Locate the cell with the specified text and output its [X, Y] center coordinate. 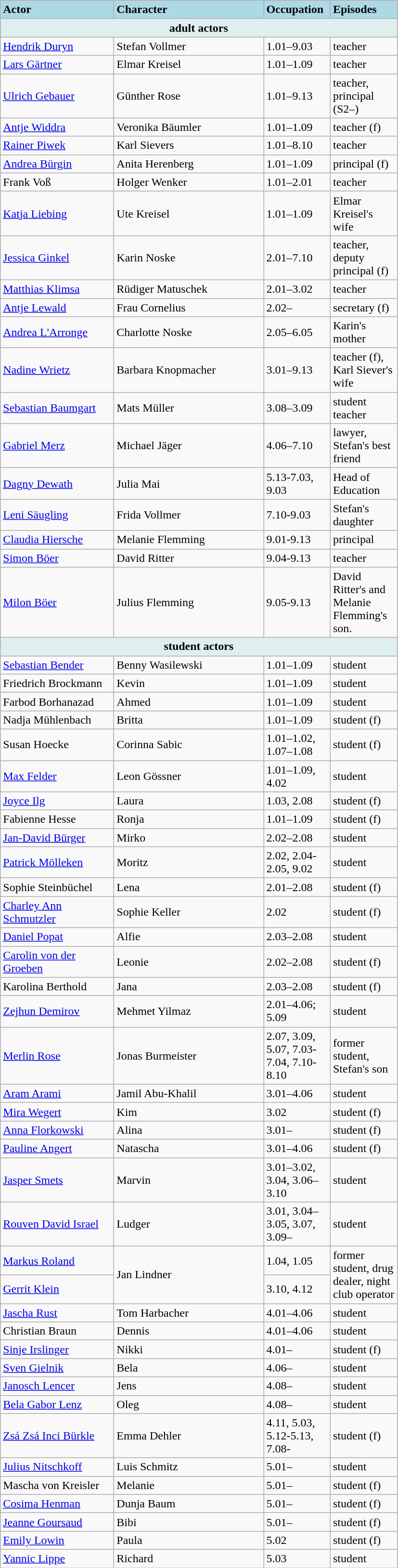
3.08–3.09 [297, 408]
Frau Cornelius [189, 308]
Corinna Sabic [189, 744]
Kim [189, 1112]
Lars Gärtner [57, 65]
Emily Lowin [57, 1540]
Kevin [189, 683]
Melanie Flemming [189, 540]
lawyer, Stefan's best friend [364, 446]
Alina [189, 1130]
David Ritter's and Melanie Flemming's son. [364, 602]
Ahmed [189, 701]
Merlin Rose [57, 1055]
1.01–2.01 [297, 182]
5.02 [297, 1540]
Stefan Vollmer [189, 46]
Elmar Kreisel's wife [364, 213]
4.11, 5.03, 5.12-5.13, 7.08- [297, 1436]
Rouven David Israel [57, 1224]
Ute Kreisel [189, 213]
Occupation [297, 10]
Bela [189, 1368]
Frida Vollmer [189, 515]
Jascha Rust [57, 1313]
9.05-9.13 [297, 602]
Aram Arami [57, 1093]
Anita Herenberg [189, 164]
Jens [189, 1386]
Sven Gielnik [57, 1368]
2.01–4.06; 5.09 [297, 1011]
Patrick Mölleken [57, 863]
Mascha von Kreisler [57, 1485]
3.01– [297, 1130]
Antje Widdra [57, 127]
Moritz [189, 863]
Dennis [189, 1331]
Jeanne Goursaud [57, 1522]
adult actors [199, 28]
Luis Schmitz [189, 1467]
Nadja Mühlenbach [57, 720]
Jessica Ginkel [57, 258]
Mira Wegert [57, 1112]
Nadine Wrietz [57, 370]
3.02 [297, 1112]
Ludger [189, 1224]
former student, Stefan's son [364, 1055]
Matthias Klimsa [57, 289]
Jasper Smets [57, 1179]
Charlotte Noske [189, 332]
4.06–7.10 [297, 446]
Rainer Piwek [57, 145]
Leni Säugling [57, 515]
Pauline Angert [57, 1148]
Susan Hoecke [57, 744]
2.02 [297, 912]
Dagny Dewath [57, 483]
Joyce Ilg [57, 801]
9.01-9.13 [297, 540]
teacher (f) [364, 127]
2.02, 2.04-2.05, 9.02 [297, 863]
Anna Florkowski [57, 1130]
Leonie [189, 962]
1.01–9.13 [297, 96]
4.01– [297, 1349]
3.01–3.02, 3.04, 3.06–3.10 [297, 1179]
Frank Voß [57, 182]
Karin Noske [189, 258]
Janosch Lencer [57, 1386]
Milon Böer [57, 602]
2.05–6.05 [297, 332]
David Ritter [189, 558]
Sophie Keller [189, 912]
Fabienne Hesse [57, 819]
Character [189, 10]
1.01–8.10 [297, 145]
Natascha [189, 1148]
Simon Böer [57, 558]
Bibi [189, 1522]
Jan-David Bürger [57, 838]
Dunja Baum [189, 1503]
Gabriel Merz [57, 446]
Alfie [189, 937]
2.01–3.02 [297, 289]
Julius Nitschkoff [57, 1467]
Andrea Bürgin [57, 164]
student actors [199, 647]
Mats Müller [189, 408]
Claudia Hiersche [57, 540]
Katja Liebing [57, 213]
principal (f) [364, 164]
Markus Roland [57, 1261]
Emma Dehler [189, 1436]
Jan Lindner [189, 1275]
Julius Flemming [189, 602]
Stefan's daughter [364, 515]
9.04-9.13 [297, 558]
Julia Mai [189, 483]
teacher, principal (S2–) [364, 96]
student teacher [364, 408]
Veronika Bäumler [189, 127]
Christian Braun [57, 1331]
1.04, 1.05 [297, 1261]
Michael Jäger [189, 446]
Ronja [189, 819]
1.03, 2.08 [297, 801]
teacher (f), Karl Siever's wife [364, 370]
Sebastian Bender [57, 665]
Farbod Borhanazad [57, 701]
2.01–2.08 [297, 887]
Laura [189, 801]
Leon Gössner [189, 776]
2.02– [297, 308]
Charley Ann Schmutzler [57, 912]
1.01–1.02, 1.07–1.08 [297, 744]
Marvin [189, 1179]
Holger Wenker [189, 182]
Jamil Abu-Khalil [189, 1093]
2.07, 3.09, 5.07, 7.03-7.04, 7.10-8.10 [297, 1055]
Jonas Burmeister [189, 1055]
Sebastian Baumgart [57, 408]
Ulrich Gebauer [57, 96]
1.01–1.09, 4.02 [297, 776]
Sinje Irslinger [57, 1349]
Oleg [189, 1404]
5.03 [297, 1558]
Cosima Henman [57, 1503]
Mirko [189, 838]
Richard [189, 1558]
3.01–9.13 [297, 370]
1.01–9.03 [297, 46]
Hendrik Duryn [57, 46]
teacher, deputy principal (f) [364, 258]
7.10-9.03 [297, 515]
Andrea L'Arronge [57, 332]
Karolina Berthold [57, 986]
Lena [189, 887]
3.10, 4.12 [297, 1289]
Daniel Popat [57, 937]
Britta [189, 720]
Karin's mother [364, 332]
principal [364, 540]
Actor [57, 10]
Zsá Zsá Inci Bürkle [57, 1436]
Melanie [189, 1485]
Karl Sievers [189, 145]
Günther Rose [189, 96]
Rüdiger Matuschek [189, 289]
Nikki [189, 1349]
Elmar Kreisel [189, 65]
Max Felder [57, 776]
Head of Education [364, 483]
Jana [189, 986]
Tom Harbacher [189, 1313]
Antje Lewald [57, 308]
2.01–7.10 [297, 258]
secretary (f) [364, 308]
Gerrit Klein [57, 1289]
Episodes [364, 10]
Zejhun Demirov [57, 1011]
Carolin von der Groeben [57, 962]
Paula [189, 1540]
4.06– [297, 1368]
5.13-7.03, 9.03 [297, 483]
3.01, 3.04–3.05, 3.07, 3.09– [297, 1224]
Yannic Lippe [57, 1558]
Bela Gabor Lenz [57, 1404]
Barbara Knopmacher [189, 370]
Mehmet Yilmaz [189, 1011]
Sophie Steinbüchel [57, 887]
former student, drug dealer, night club operator [364, 1275]
Friedrich Brockmann [57, 683]
Benny Wasilewski [189, 665]
